Find where the given text appears and provide that cell's center as (X, Y) coordinate. 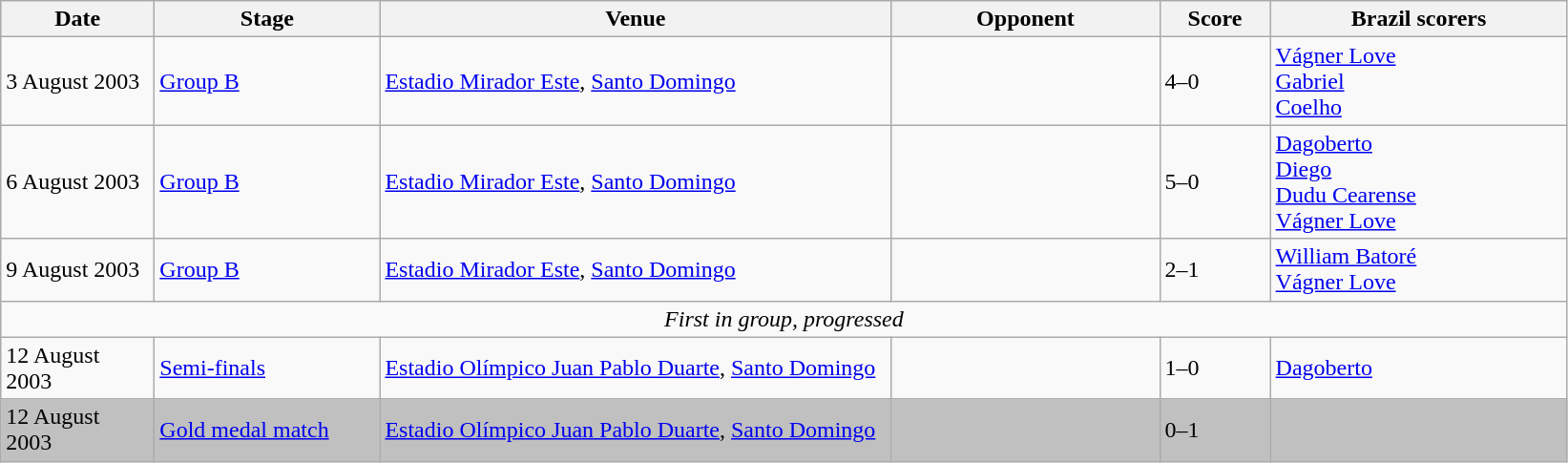
Dagoberto Diego Dudu Cearense Vágner Love (1418, 181)
0–1 (1215, 430)
Venue (636, 19)
William Batoré Vágner Love (1418, 269)
2–1 (1215, 269)
Opponent (1025, 19)
Semi-finals (267, 368)
4–0 (1215, 81)
3 August 2003 (78, 81)
5–0 (1215, 181)
Vágner Love Gabriel Coelho (1418, 81)
Date (78, 19)
Stage (267, 19)
6 August 2003 (78, 181)
Score (1215, 19)
Brazil scorers (1418, 19)
Dagoberto (1418, 368)
Gold medal match (267, 430)
First in group, progressed (784, 319)
1–0 (1215, 368)
9 August 2003 (78, 269)
